Scan for the cell matching the given text and deliver its [X, Y] coordinate at center. 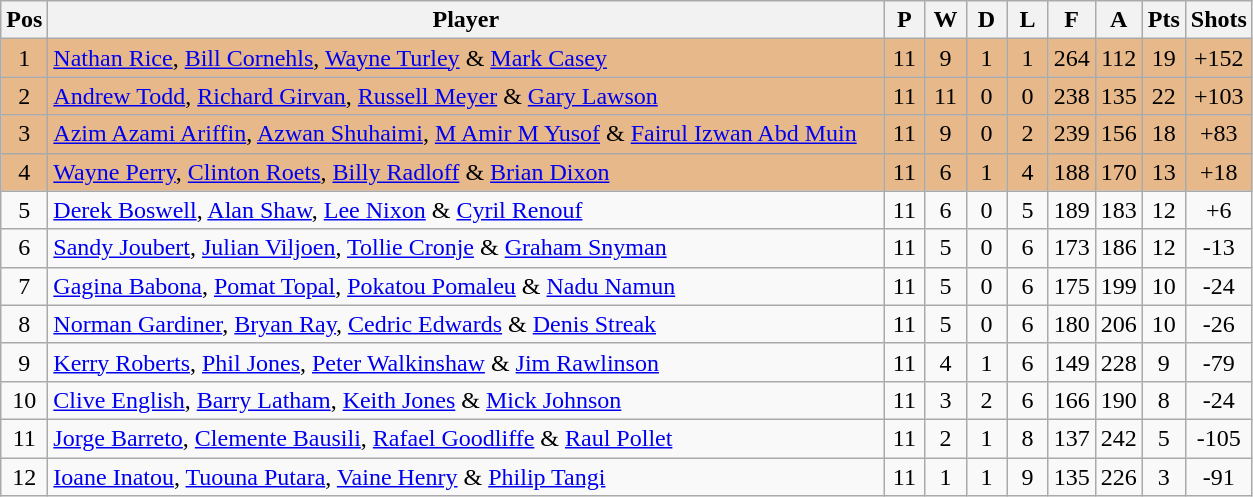
18 [1164, 134]
166 [1072, 400]
170 [1118, 172]
183 [1118, 210]
Kerry Roberts, Phil Jones, Peter Walkinshaw & Jim Rawlinson [466, 362]
+83 [1218, 134]
D [986, 20]
Andrew Todd, Richard Girvan, Russell Meyer & Gary Lawson [466, 96]
-79 [1218, 362]
Wayne Perry, Clinton Roets, Billy Radloff & Brian Dixon [466, 172]
22 [1164, 96]
Pos [24, 20]
W [946, 20]
190 [1118, 400]
19 [1164, 58]
-91 [1218, 477]
242 [1118, 438]
Norman Gardiner, Bryan Ray, Cedric Edwards & Denis Streak [466, 324]
Azim Azami Ariffin, Azwan Shuhaimi, M Amir M Yusof & Fairul Izwan Abd Muin [466, 134]
7 [24, 286]
186 [1118, 248]
Jorge Barreto, Clemente Bausili, Rafael Goodliffe & Raul Pollet [466, 438]
239 [1072, 134]
112 [1118, 58]
206 [1118, 324]
13 [1164, 172]
Nathan Rice, Bill Cornehls, Wayne Turley & Mark Casey [466, 58]
189 [1072, 210]
Sandy Joubert, Julian Viljoen, Tollie Cronje & Graham Snyman [466, 248]
-13 [1218, 248]
+6 [1218, 210]
264 [1072, 58]
226 [1118, 477]
+152 [1218, 58]
175 [1072, 286]
F [1072, 20]
-105 [1218, 438]
Shots [1218, 20]
180 [1072, 324]
Player [466, 20]
Ioane Inatou, Tuouna Putara, Vaine Henry & Philip Tangi [466, 477]
Pts [1164, 20]
+18 [1218, 172]
P [904, 20]
149 [1072, 362]
+103 [1218, 96]
Derek Boswell, Alan Shaw, Lee Nixon & Cyril Renouf [466, 210]
238 [1072, 96]
173 [1072, 248]
188 [1072, 172]
A [1118, 20]
-26 [1218, 324]
Gagina Babona, Pomat Topal, Pokatou Pomaleu & Nadu Namun [466, 286]
228 [1118, 362]
L [1028, 20]
199 [1118, 286]
156 [1118, 134]
Clive English, Barry Latham, Keith Jones & Mick Johnson [466, 400]
137 [1072, 438]
